Extract the (X, Y) coordinate from the center of the cell holding the provided text.  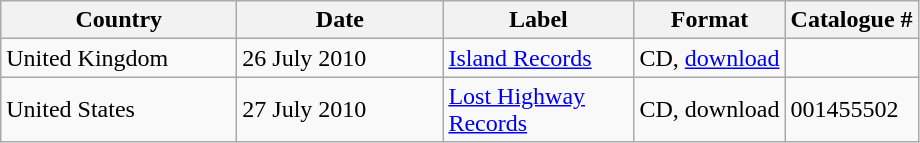
001455502 (852, 110)
Label (538, 20)
United States (119, 110)
Lost Highway Records (538, 110)
Date (340, 20)
United Kingdom (119, 58)
Catalogue # (852, 20)
27 July 2010 (340, 110)
26 July 2010 (340, 58)
Island Records (538, 58)
Format (710, 20)
Country (119, 20)
